Return [x, y] of the center of cell containing provided text 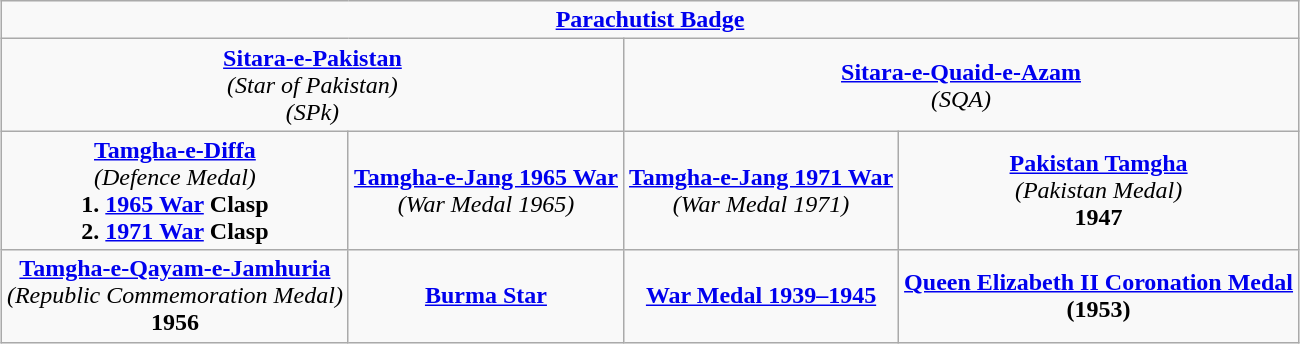
Tamgha-e-Jang 1971 War(War Medal 1971) [760, 190]
Sitara-e-Pakistan(Star of Pakistan)(SPk) [312, 85]
Sitara-e-Quaid-e-Azam(SQA) [960, 85]
War Medal 1939–1945 [760, 296]
Tamgha-e-Jang 1965 War(War Medal 1965) [486, 190]
Tamgha-e-Diffa(Defence Medal)1. 1965 War Clasp2. 1971 War Clasp [174, 190]
Pakistan Tamgha(Pakistan Medal)1947 [1099, 190]
Parachutist Badge [650, 20]
Tamgha-e-Qayam-e-Jamhuria(Republic Commemoration Medal)1956 [174, 296]
Burma Star [486, 296]
Queen Elizabeth II Coronation Medal(1953) [1099, 296]
